Search for the cell housing the specified text and yield its [X, Y] center coordinate. 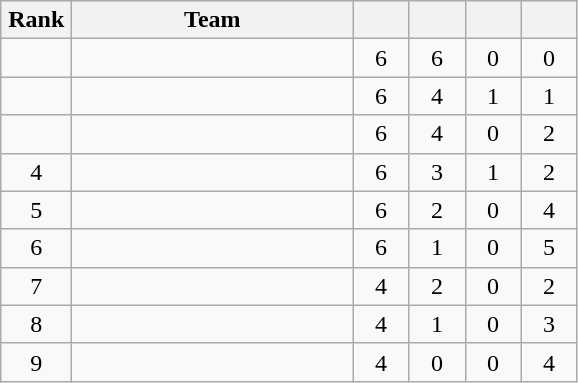
7 [36, 286]
8 [36, 324]
Team [212, 20]
9 [36, 362]
Rank [36, 20]
